Return the [X, Y] coordinate for the center point of the cell that contains the specified text.  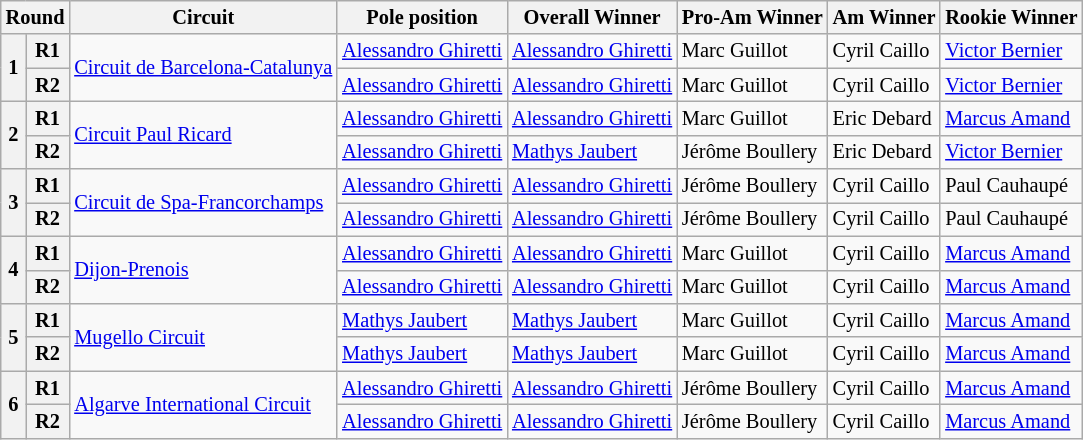
Circuit Paul Ricard [203, 134]
1 [14, 68]
Pole position [422, 17]
Circuit de Barcelona-Catalunya [203, 68]
4 [14, 270]
Pro-Am Winner [752, 17]
Dijon-Prenois [203, 270]
3 [14, 202]
Am Winner [884, 17]
Rookie Winner [1011, 17]
Round [36, 17]
5 [14, 336]
Algarve International Circuit [203, 404]
Mugello Circuit [203, 336]
Overall Winner [592, 17]
Circuit [203, 17]
6 [14, 404]
Circuit de Spa-Francorchamps [203, 202]
2 [14, 134]
